For the text-containing cell, return its midpoint in (X, Y) coordinate format. 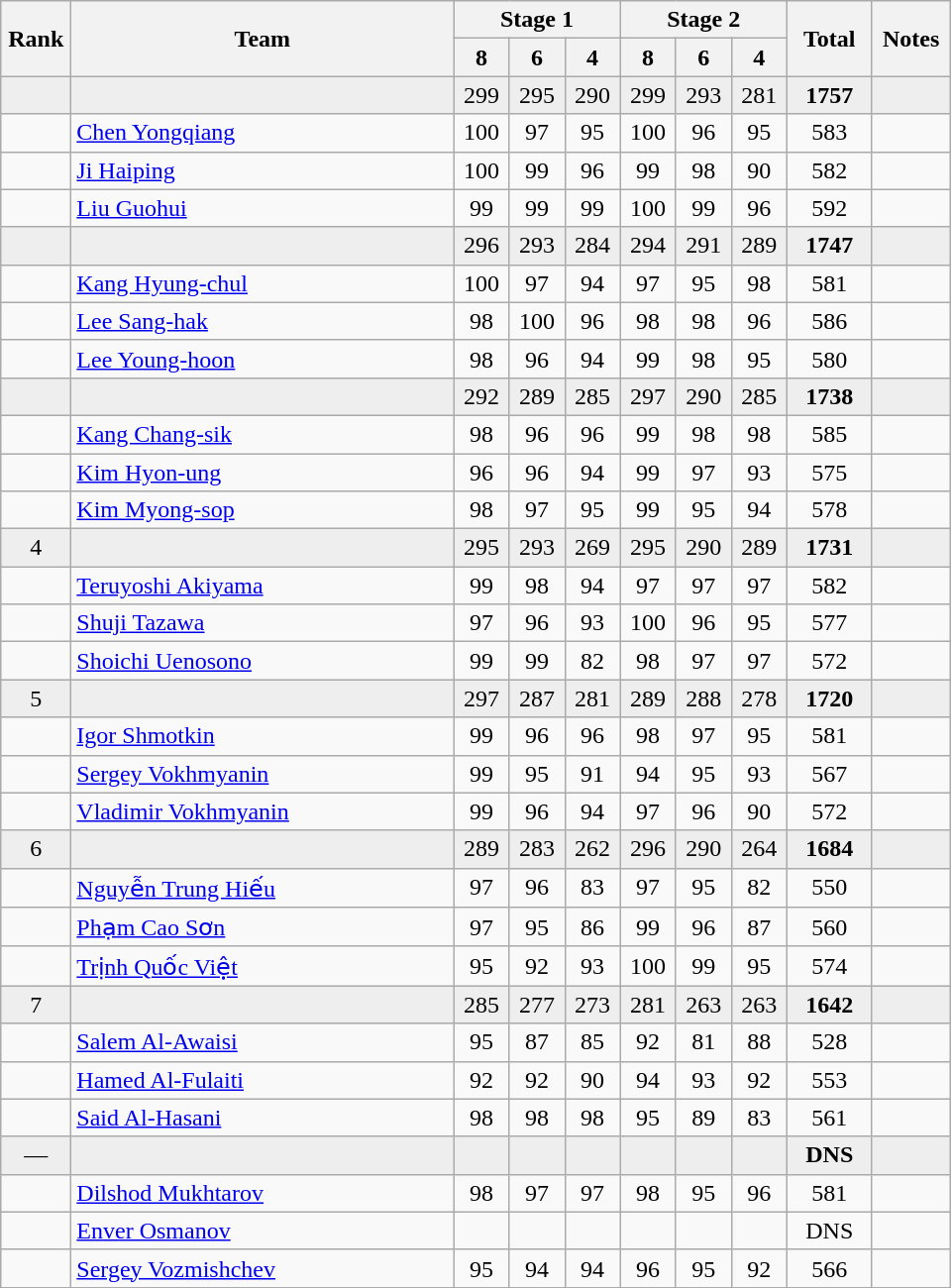
5 (36, 698)
292 (481, 396)
528 (829, 1042)
Igor Shmotkin (263, 736)
Team (263, 39)
560 (829, 927)
561 (829, 1118)
86 (592, 927)
592 (829, 208)
Kim Myong-sop (263, 510)
Vladimir Vokhmyanin (263, 811)
Stage 1 (537, 20)
— (36, 1155)
Sergey Vokhmyanin (263, 774)
1738 (829, 396)
91 (592, 774)
566 (829, 1268)
Chen Yongqiang (263, 133)
287 (537, 698)
Salem Al-Awaisi (263, 1042)
284 (592, 246)
583 (829, 133)
Total (829, 39)
262 (592, 849)
Shoichi Uenosono (263, 661)
Hamed Al-Fulaiti (263, 1080)
288 (703, 698)
Ji Haiping (263, 170)
575 (829, 473)
Lee Young-hoon (263, 359)
Enver Osmanov (263, 1231)
Notes (911, 39)
Said Al-Hasani (263, 1118)
1757 (829, 95)
1747 (829, 246)
264 (759, 849)
Kim Hyon-ung (263, 473)
580 (829, 359)
Kang Chang-sik (263, 434)
574 (829, 966)
277 (537, 1005)
Liu Guohui (263, 208)
1642 (829, 1005)
269 (592, 548)
85 (592, 1042)
Dilshod Mukhtarov (263, 1193)
577 (829, 623)
Kang Hyung-chul (263, 283)
88 (759, 1042)
294 (648, 246)
81 (703, 1042)
550 (829, 888)
291 (703, 246)
273 (592, 1005)
Sergey Vozmishchev (263, 1268)
Stage 2 (703, 20)
1720 (829, 698)
Rank (36, 39)
Shuji Tazawa (263, 623)
7 (36, 1005)
283 (537, 849)
553 (829, 1080)
Lee Sang-hak (263, 321)
Nguyễn Trung Hiếu (263, 888)
585 (829, 434)
89 (703, 1118)
Phạm Cao Sơn (263, 927)
278 (759, 698)
586 (829, 321)
578 (829, 510)
567 (829, 774)
Teruyoshi Akiyama (263, 586)
1684 (829, 849)
1731 (829, 548)
Trịnh Quốc Việt (263, 966)
